Determine the [X, Y] coordinate at the center of the cell enclosing the given text.  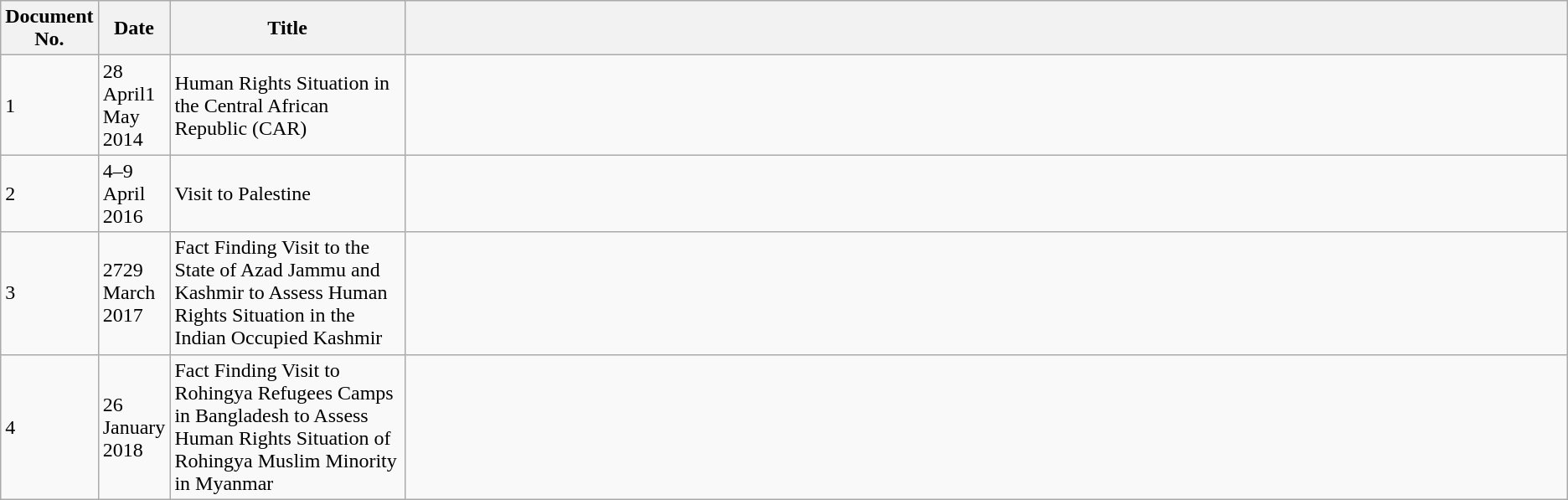
Fact Finding Visit to the State of Azad Jammu and Kashmir to Assess Human Rights Situation in the Indian Occupied Kashmir [288, 293]
4 [49, 427]
26 January 2018 [134, 427]
1 [49, 106]
Human Rights Situation in the Central African Republic (CAR) [288, 106]
Document No. [49, 28]
4–9 April 2016 [134, 193]
2729 March 2017 [134, 293]
Date [134, 28]
Title [288, 28]
Visit to Palestine [288, 193]
28 April1 May 2014 [134, 106]
Fact Finding Visit to Rohingya Refugees Camps in Bangladesh to Assess Human Rights Situation of Rohingya Muslim Minority in Myanmar [288, 427]
2 [49, 193]
3 [49, 293]
